Determine the (X, Y) coordinate at the center of the cell enclosing the given text.  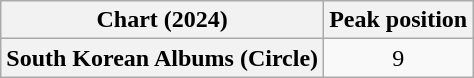
9 (398, 58)
Chart (2024) (162, 20)
Peak position (398, 20)
South Korean Albums (Circle) (162, 58)
